Identify which cell holds the provided text, then report its [x, y] central coordinate. 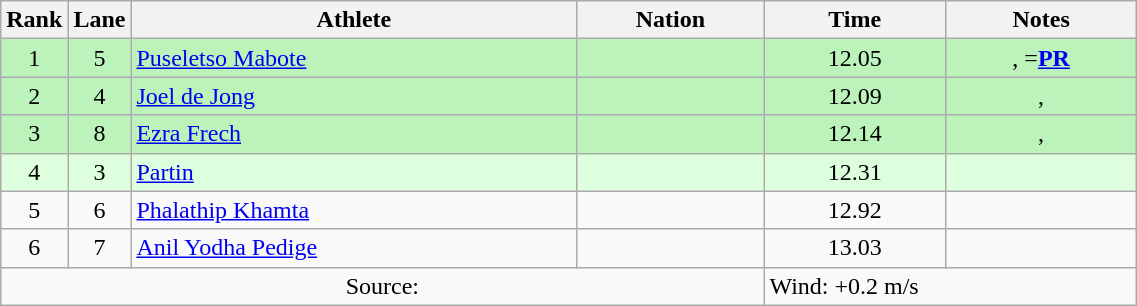
Athlete [354, 20]
Phalathip Khamta [354, 210]
Source: [382, 286]
8 [100, 134]
12.31 [854, 172]
Nation [670, 20]
Notes [1040, 20]
13.03 [854, 248]
Joel de Jong [354, 96]
1 [34, 58]
12.09 [854, 96]
2 [34, 96]
Time [854, 20]
Anil Yodha Pedige [354, 248]
7 [100, 248]
Puseletso Mabote [354, 58]
12.92 [854, 210]
Partin [354, 172]
12.14 [854, 134]
12.05 [854, 58]
, =PR [1040, 58]
Rank [34, 20]
Ezra Frech [354, 134]
Lane [100, 20]
Wind: +0.2 m/s [950, 286]
